For the text-containing cell, return its midpoint in [X, Y] coordinate format. 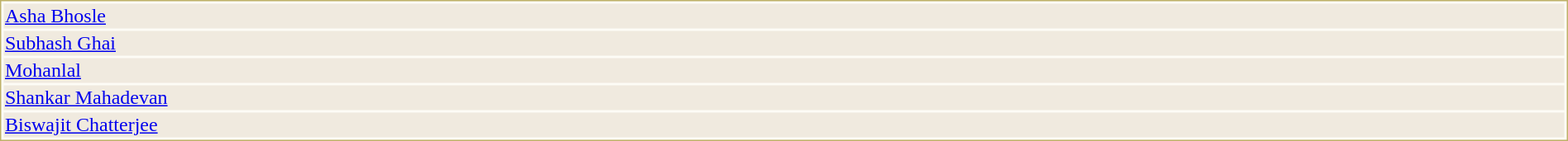
Shankar Mahadevan [784, 98]
Biswajit Chatterjee [784, 125]
Mohanlal [784, 70]
Subhash Ghai [784, 44]
Asha Bhosle [784, 16]
